Detect which cell encompasses the target text, then output its [X, Y] center coordinate. 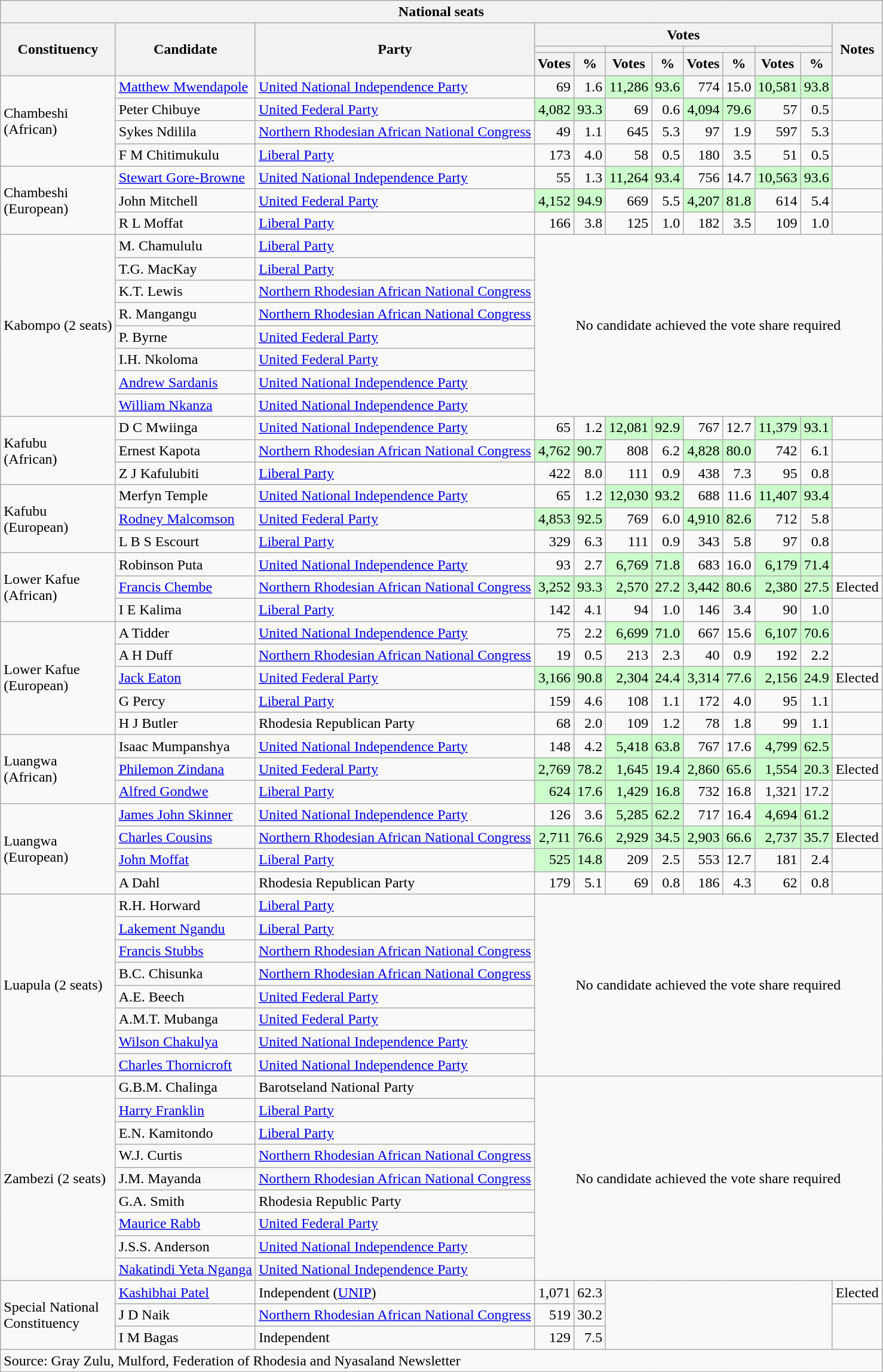
2,929 [628, 837]
756 [703, 177]
90.8 [590, 678]
Sykes Ndilila [185, 132]
1,554 [778, 769]
Stewart Gore-Browne [185, 177]
58 [628, 155]
93 [554, 564]
94 [628, 610]
62.2 [668, 814]
209 [628, 860]
90.7 [590, 451]
181 [778, 860]
Charles Thornicroft [185, 1065]
2,737 [778, 837]
3.6 [590, 814]
34.5 [668, 837]
808 [628, 451]
5.5 [668, 200]
4,094 [703, 109]
G.A. Smith [185, 1201]
742 [778, 451]
Lakement Ngandu [185, 928]
17.2 [816, 792]
1,645 [628, 769]
71.8 [668, 564]
4,853 [554, 519]
71.4 [816, 564]
77.6 [738, 678]
G.B.M. Chalinga [185, 1088]
John Moffat [185, 860]
30.2 [590, 1315]
19.4 [668, 769]
11,379 [778, 428]
645 [628, 132]
614 [778, 200]
Rhodesia Republic Party [394, 1201]
126 [554, 814]
Independent (UNIP) [394, 1292]
186 [703, 883]
Ernest Kapota [185, 451]
19 [554, 656]
688 [703, 496]
I M Bagas [185, 1337]
11,407 [778, 496]
5,418 [628, 746]
182 [703, 223]
Kabompo (2 seats) [58, 325]
Francis Chembe [185, 587]
66.6 [738, 837]
3.4 [738, 610]
166 [554, 223]
Peter Chibuye [185, 109]
1.6 [590, 87]
192 [778, 656]
John Mitchell [185, 200]
2.5 [668, 860]
525 [554, 860]
3,252 [554, 587]
769 [628, 519]
Notes [857, 49]
12,030 [628, 496]
78 [703, 724]
Matthew Mwendapole [185, 87]
2.0 [590, 724]
624 [554, 792]
0.6 [668, 109]
146 [703, 610]
3,166 [554, 678]
Andrew Sardanis [185, 382]
H J Butler [185, 724]
20.3 [816, 769]
80.0 [738, 451]
W.J. Curtis [185, 1156]
2,711 [554, 837]
R. Mangangu [185, 314]
D C Mwiinga [185, 428]
Nakatindi Yeta Nganga [185, 1269]
2,380 [778, 587]
5,285 [628, 814]
11,286 [628, 87]
553 [703, 860]
E.N. Kamitondo [185, 1133]
Candidate [185, 49]
62 [778, 883]
10,581 [778, 87]
438 [703, 473]
173 [554, 155]
148 [554, 746]
4,694 [778, 814]
712 [778, 519]
Barotseland National Party [394, 1088]
24.9 [816, 678]
159 [554, 701]
Isaac Mumpanshya [185, 746]
2,860 [703, 769]
T.G. MacKay [185, 268]
6,107 [778, 633]
1,071 [554, 1292]
2.4 [816, 860]
27.5 [816, 587]
180 [703, 155]
William Nkanza [185, 405]
57 [778, 109]
James John Skinner [185, 814]
2,156 [778, 678]
4.2 [590, 746]
68 [554, 724]
J D Naik [185, 1315]
683 [703, 564]
Party [394, 49]
2,903 [703, 837]
R.H. Horward [185, 905]
A Dahl [185, 883]
27.2 [668, 587]
129 [554, 1337]
6.2 [668, 451]
A.M.T. Mubanga [185, 1019]
F M Chitimukulu [185, 155]
I E Kalima [185, 610]
3,314 [703, 678]
4,762 [554, 451]
179 [554, 883]
70.6 [816, 633]
Maurice Rabb [185, 1224]
717 [703, 814]
6.0 [668, 519]
Kafubu(European) [58, 519]
Luangwa(African) [58, 769]
5.1 [590, 883]
71.0 [668, 633]
65.6 [738, 769]
49 [554, 132]
93.2 [668, 496]
667 [703, 633]
14.8 [590, 860]
14.7 [738, 177]
172 [703, 701]
24.4 [668, 678]
Chambeshi(African) [58, 121]
1,429 [628, 792]
M. Chamululu [185, 246]
3,442 [703, 587]
Chambeshi(European) [58, 200]
3.8 [590, 223]
62.3 [590, 1292]
A.E. Beech [185, 996]
11,264 [628, 177]
16.4 [738, 814]
Rodney Malcomson [185, 519]
213 [628, 656]
51 [778, 155]
6,179 [778, 564]
J.M. Mayanda [185, 1178]
6.1 [816, 451]
Francis Stubbs [185, 951]
G Percy [185, 701]
61.2 [816, 814]
R L Moffat [185, 223]
Jack Eaton [185, 678]
1.3 [590, 177]
7.3 [738, 473]
Kashibhai Patel [185, 1292]
6,769 [628, 564]
Independent [394, 1337]
78.2 [590, 769]
1.8 [738, 724]
Wilson Chakulya [185, 1042]
94.9 [590, 200]
80.6 [738, 587]
Harry Franklin [185, 1110]
4,152 [554, 200]
Lower Kafue(European) [58, 678]
Charles Cousins [185, 837]
93.8 [816, 87]
6.3 [590, 541]
2.7 [590, 564]
62.5 [816, 746]
63.8 [668, 746]
82.6 [738, 519]
6,699 [628, 633]
597 [778, 132]
Zambezi (2 seats) [58, 1178]
4,207 [703, 200]
Source: Gray Zulu, Mulford, Federation of Rhodesia and Nyasaland Newsletter [441, 1361]
Alfred Gondwe [185, 792]
10,563 [778, 177]
81.8 [738, 200]
669 [628, 200]
40 [703, 656]
142 [554, 610]
I.H. Nkoloma [185, 360]
4.6 [590, 701]
Merfyn Temple [185, 496]
5.4 [816, 200]
732 [703, 792]
2,769 [554, 769]
16.0 [738, 564]
K.T. Lewis [185, 292]
4.1 [590, 610]
4,910 [703, 519]
90 [778, 610]
7.5 [590, 1337]
Special NationalConstituency [58, 1315]
P. Byrne [185, 337]
Luangwa(European) [58, 849]
4,082 [554, 109]
J.S.S. Anderson [185, 1247]
422 [554, 473]
2.3 [668, 656]
1,321 [778, 792]
12,081 [628, 428]
35.7 [816, 837]
99 [778, 724]
92.5 [590, 519]
79.6 [738, 109]
A Tidder [185, 633]
Z J Kafulubiti [185, 473]
1.9 [738, 132]
11.6 [738, 496]
Philemon Zindana [185, 769]
92.9 [668, 428]
Kafubu(African) [58, 451]
15.0 [738, 87]
519 [554, 1315]
55 [554, 177]
4.3 [738, 883]
Robinson Puta [185, 564]
329 [554, 541]
125 [628, 223]
76.6 [590, 837]
National seats [441, 12]
2,304 [628, 678]
93.1 [816, 428]
15.6 [738, 633]
774 [703, 87]
8.0 [590, 473]
Constituency [58, 49]
343 [703, 541]
Lower Kafue(African) [58, 587]
B.C. Chisunka [185, 973]
2,570 [628, 587]
4,828 [703, 451]
L B S Escourt [185, 541]
4,799 [778, 746]
Luapula (2 seats) [58, 985]
75 [554, 633]
A H Duff [185, 656]
108 [628, 701]
